Return the [x, y] coordinate for the center point of the cell that contains the specified text.  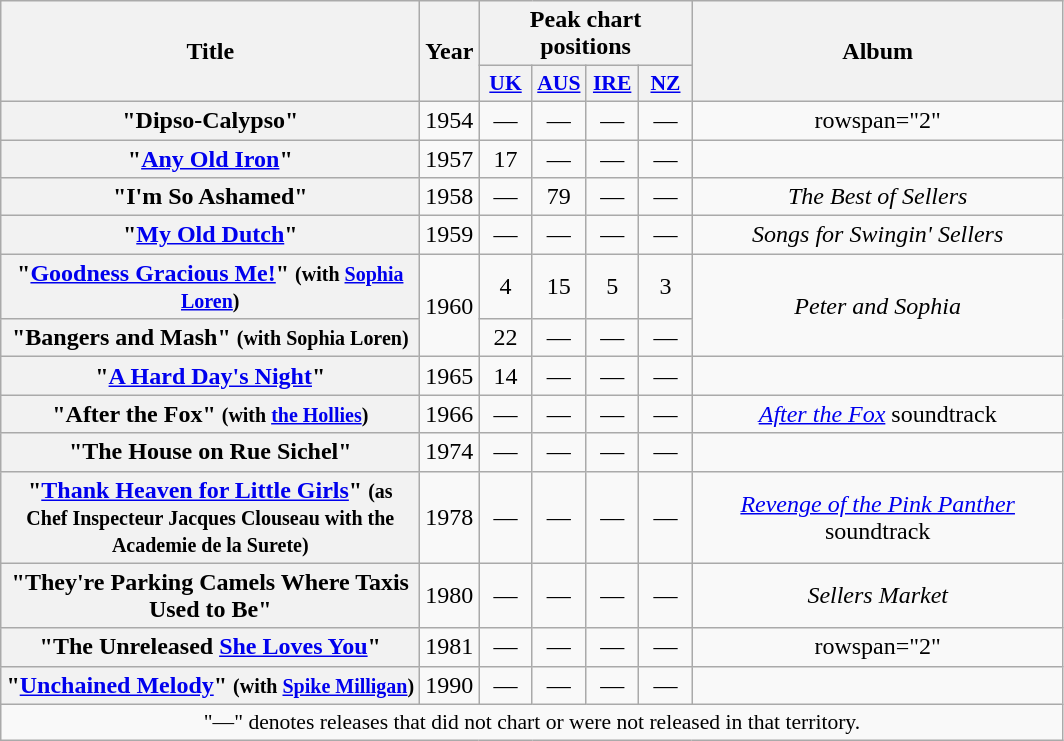
"—" denotes releases that did not chart or were not released in that territory. [532, 722]
AUS [558, 84]
Peter and Sophia [878, 306]
Revenge of the Pink Panther soundtrack [878, 517]
Songs for Swingin' Sellers [878, 235]
1981 [450, 647]
1974 [450, 452]
1959 [450, 235]
5 [612, 286]
1966 [450, 414]
Album [878, 52]
Year [450, 52]
"I'm So Ashamed" [210, 197]
"A Hard Day's Night" [210, 376]
"Goodness Gracious Me!" (with Sophia Loren) [210, 286]
"Unchained Melody" (with Spike Milligan) [210, 685]
NZ [666, 84]
1960 [450, 306]
"The House on Rue Sichel" [210, 452]
1965 [450, 376]
1990 [450, 685]
22 [506, 338]
1957 [450, 159]
"Bangers and Mash" (with Sophia Loren) [210, 338]
1980 [450, 596]
1954 [450, 120]
The Best of Sellers [878, 197]
79 [558, 197]
"The Unreleased She Loves You" [210, 647]
Sellers Market [878, 596]
1958 [450, 197]
"Any Old Iron" [210, 159]
After the Fox soundtrack [878, 414]
IRE [612, 84]
Peak chart positions [586, 34]
1978 [450, 517]
Title [210, 52]
15 [558, 286]
"Thank Heaven for Little Girls" (as Chef Inspecteur Jacques Clouseau with the Academie de la Surete) [210, 517]
"Dipso-Calypso" [210, 120]
14 [506, 376]
17 [506, 159]
"My Old Dutch" [210, 235]
"They're Parking Camels Where Taxis Used to Be" [210, 596]
"After the Fox" (with the Hollies) [210, 414]
4 [506, 286]
UK [506, 84]
3 [666, 286]
